For the text-containing cell, return its midpoint in (x, y) coordinate format. 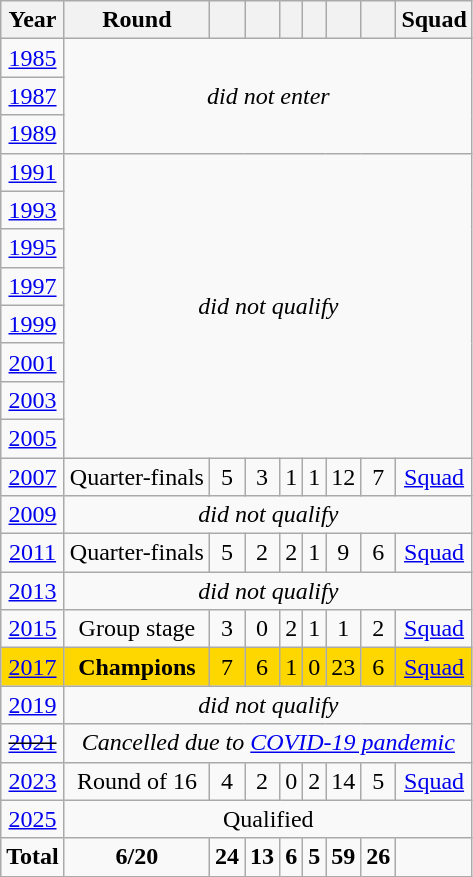
2011 (33, 553)
2003 (33, 400)
2015 (33, 629)
6/20 (136, 857)
1995 (33, 248)
4 (226, 781)
1993 (33, 210)
1989 (33, 134)
13 (262, 857)
1997 (33, 286)
2017 (33, 667)
1987 (33, 96)
9 (344, 553)
1991 (33, 172)
2025 (33, 819)
26 (378, 857)
59 (344, 857)
1985 (33, 58)
Round of 16 (136, 781)
2021 (33, 743)
2013 (33, 591)
2019 (33, 705)
2007 (33, 477)
14 (344, 781)
did not enter (268, 96)
24 (226, 857)
Cancelled due to COVID-19 pandemic (268, 743)
2001 (33, 362)
Total (33, 857)
1999 (33, 324)
Group stage (136, 629)
Year (33, 20)
Champions (136, 667)
Qualified (268, 819)
2009 (33, 515)
12 (344, 477)
Round (136, 20)
2023 (33, 781)
2005 (33, 438)
23 (344, 667)
